Extract the [X, Y] coordinate from the center of the cell holding the provided text.  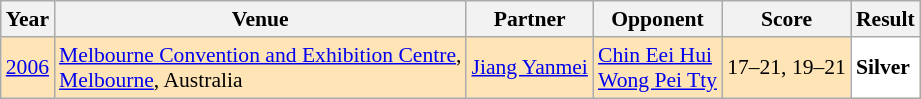
2006 [28, 68]
Result [886, 19]
Partner [529, 19]
Jiang Yanmei [529, 68]
Score [786, 19]
Melbourne Convention and Exhibition Centre,Melbourne, Australia [260, 68]
Silver [886, 68]
Chin Eei Hui Wong Pei Tty [658, 68]
Year [28, 19]
Venue [260, 19]
17–21, 19–21 [786, 68]
Opponent [658, 19]
